Scan for the cell matching the given text and deliver its [x, y] coordinate at center. 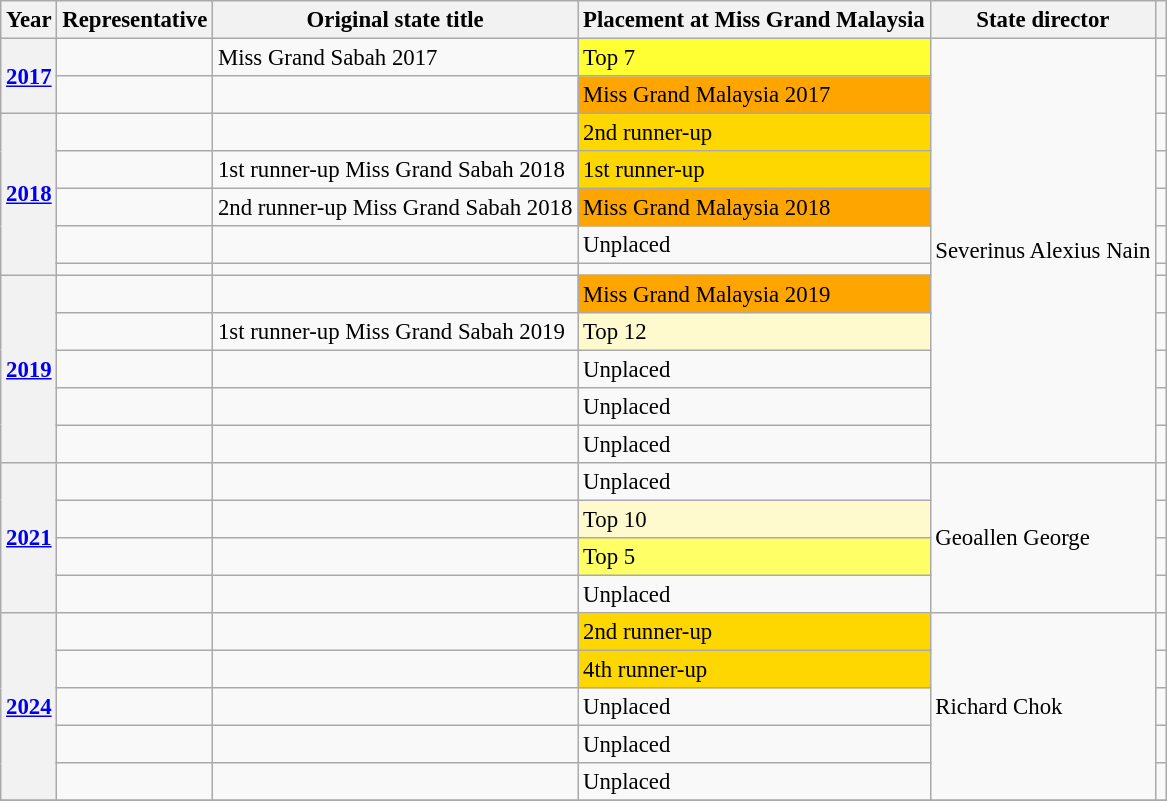
1st runner-up [754, 170]
Miss Grand Malaysia 2019 [754, 294]
Year [29, 20]
2024 [29, 707]
2019 [29, 369]
2021 [29, 538]
Severinus Alexius Nain [1043, 251]
Representative [135, 20]
2018 [29, 194]
1st runner-up Miss Grand Sabah 2018 [396, 170]
1st runner-up Miss Grand Sabah 2019 [396, 331]
Top 10 [754, 519]
4th runner-up [754, 670]
Top 12 [754, 331]
Original state title [396, 20]
Miss Grand Sabah 2017 [396, 58]
2nd runner-up Miss Grand Sabah 2018 [396, 208]
Miss Grand Malaysia 2018 [754, 208]
Top 5 [754, 557]
2017 [29, 76]
Miss Grand Malaysia 2017 [754, 95]
Placement at Miss Grand Malaysia [754, 20]
Top 7 [754, 58]
State director [1043, 20]
Richard Chok [1043, 707]
Geoallen George [1043, 538]
